Return (X, Y) of the center of cell containing provided text 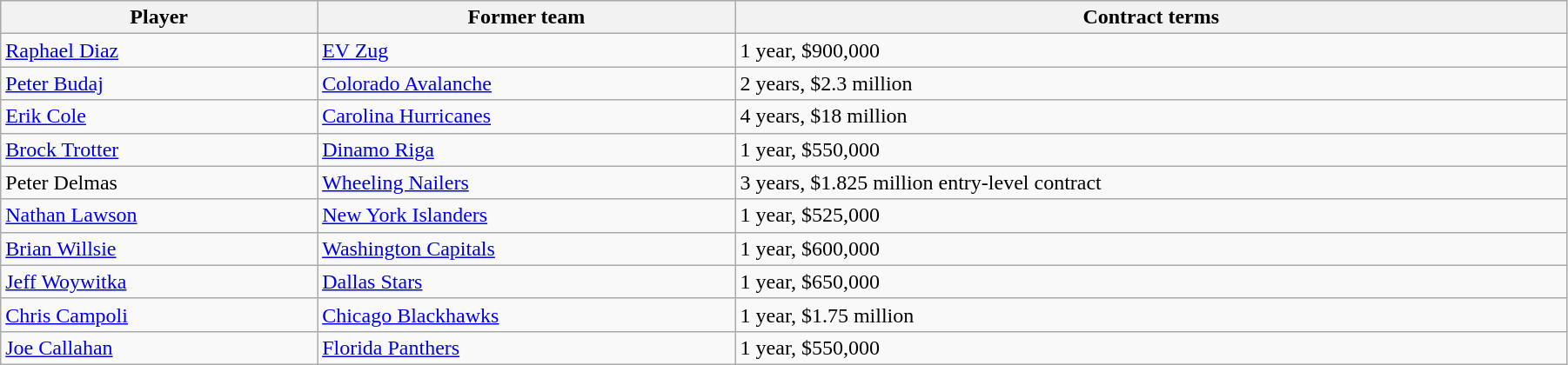
Raphael Diaz (159, 50)
Wheeling Nailers (526, 182)
Former team (526, 17)
Nathan Lawson (159, 216)
Peter Budaj (159, 83)
1 year, $1.75 million (1150, 315)
1 year, $650,000 (1150, 282)
Player (159, 17)
Chris Campoli (159, 315)
Contract terms (1150, 17)
4 years, $18 million (1150, 116)
Jeff Woywitka (159, 282)
3 years, $1.825 million entry-level contract (1150, 182)
2 years, $2.3 million (1150, 83)
Peter Delmas (159, 182)
Brock Trotter (159, 149)
Carolina Hurricanes (526, 116)
Chicago Blackhawks (526, 315)
Joe Callahan (159, 348)
Colorado Avalanche (526, 83)
Dinamo Riga (526, 149)
Florida Panthers (526, 348)
New York Islanders (526, 216)
Dallas Stars (526, 282)
1 year, $900,000 (1150, 50)
Brian Willsie (159, 249)
Washington Capitals (526, 249)
1 year, $525,000 (1150, 216)
Erik Cole (159, 116)
1 year, $600,000 (1150, 249)
EV Zug (526, 50)
